Return the [x, y] coordinate for the center point of the cell that contains the specified text.  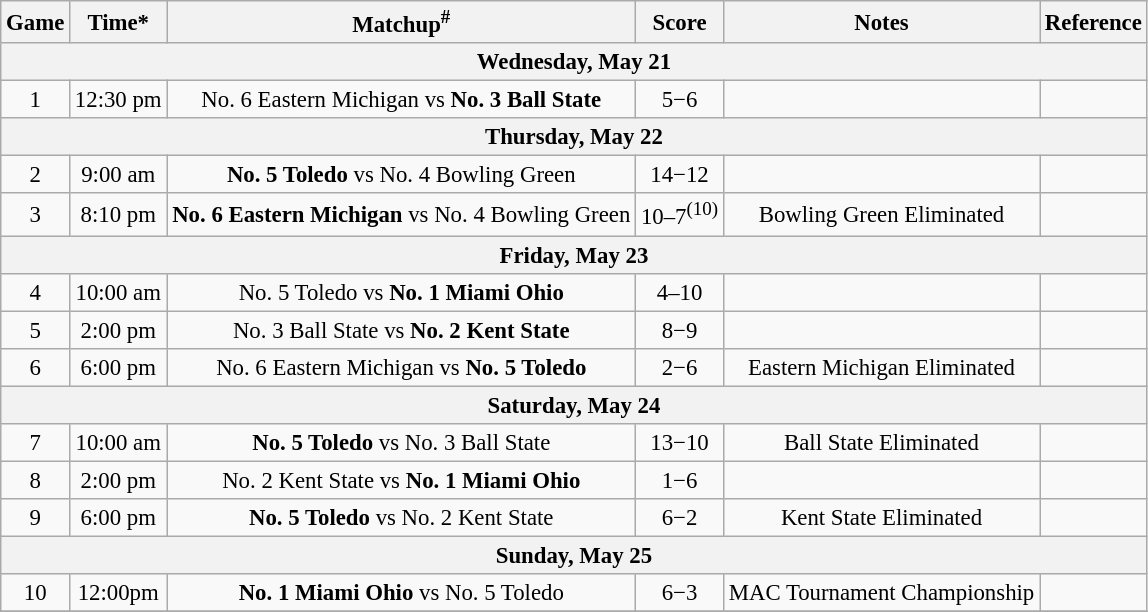
10–7(10) [680, 215]
No. 1 Miami Ohio vs No. 5 Toledo [402, 593]
No. 5 Toledo vs No. 1 Miami Ohio [402, 292]
8:10 pm [118, 215]
No. 6 Eastern Michigan vs No. 5 Toledo [402, 367]
Bowling Green Eliminated [881, 215]
4–10 [680, 292]
Saturday, May 24 [574, 405]
Ball State Eliminated [881, 443]
No. 3 Ball State vs No. 2 Kent State [402, 330]
MAC Tournament Championship [881, 593]
4 [36, 292]
No. 6 Eastern Michigan vs No. 4 Bowling Green [402, 215]
12:30 pm [118, 100]
No. 5 Toledo vs No. 2 Kent State [402, 518]
1−6 [680, 480]
9 [36, 518]
Game [36, 22]
Notes [881, 22]
8−9 [680, 330]
Matchup# [402, 22]
8 [36, 480]
Kent State Eliminated [881, 518]
6 [36, 367]
7 [36, 443]
5−6 [680, 100]
No. 5 Toledo vs No. 3 Ball State [402, 443]
5 [36, 330]
No. 2 Kent State vs No. 1 Miami Ohio [402, 480]
2 [36, 175]
Friday, May 23 [574, 255]
6−2 [680, 518]
14−12 [680, 175]
No. 5 Toledo vs No. 4 Bowling Green [402, 175]
Eastern Michigan Eliminated [881, 367]
Score [680, 22]
9:00 am [118, 175]
Thursday, May 22 [574, 137]
Reference [1094, 22]
12:00pm [118, 593]
Wednesday, May 21 [574, 62]
6−3 [680, 593]
3 [36, 215]
13−10 [680, 443]
2−6 [680, 367]
Sunday, May 25 [574, 555]
No. 6 Eastern Michigan vs No. 3 Ball State [402, 100]
10 [36, 593]
1 [36, 100]
Time* [118, 22]
